Return [x, y] of the center of cell containing provided text 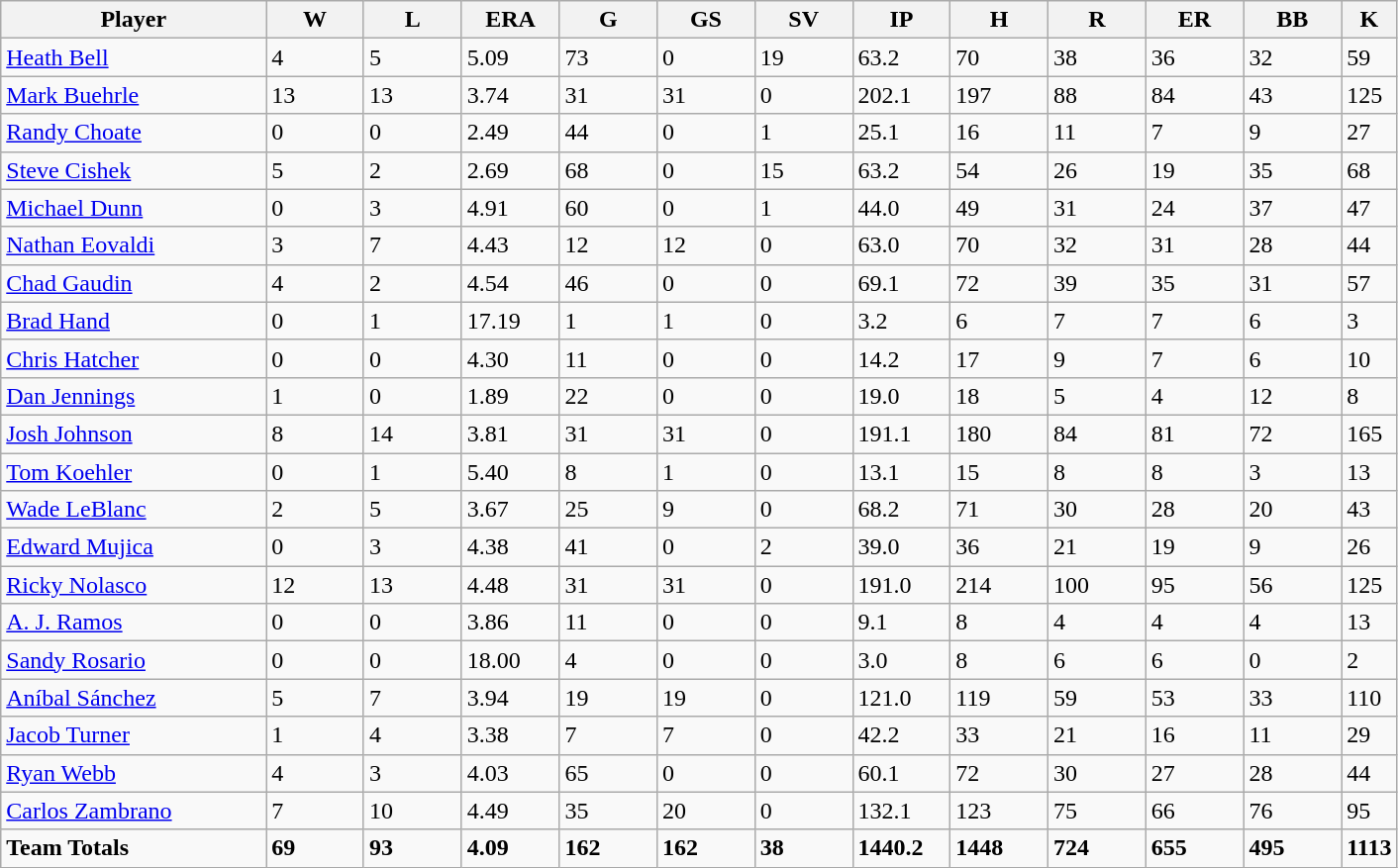
BB [1293, 20]
18 [1000, 396]
Steve Cishek [134, 170]
69 [315, 848]
46 [608, 283]
4.91 [511, 208]
132.1 [901, 811]
1448 [1000, 848]
25.1 [901, 133]
22 [608, 396]
4.03 [511, 773]
57 [1369, 283]
41 [608, 547]
39.0 [901, 547]
4.48 [511, 585]
K [1369, 20]
42.2 [901, 735]
Ricky Nolasco [134, 585]
47 [1369, 208]
24 [1194, 208]
29 [1369, 735]
2.49 [511, 133]
54 [1000, 170]
Nathan Eovaldi [134, 245]
191.0 [901, 585]
3.74 [511, 95]
4.09 [511, 848]
IP [901, 20]
Chris Hatcher [134, 358]
4.49 [511, 811]
13.1 [901, 472]
724 [1097, 848]
Edward Mujica [134, 547]
214 [1000, 585]
4.54 [511, 283]
44.0 [901, 208]
Mark Buehrle [134, 95]
A. J. Ramos [134, 623]
37 [1293, 208]
66 [1194, 811]
119 [1000, 698]
73 [608, 57]
5.09 [511, 57]
93 [412, 848]
3.0 [901, 660]
17.19 [511, 321]
3.81 [511, 434]
655 [1194, 848]
ERA [511, 20]
4.38 [511, 547]
R [1097, 20]
39 [1097, 283]
Jacob Turner [134, 735]
63.0 [901, 245]
191.1 [901, 434]
3.86 [511, 623]
121.0 [901, 698]
Michael Dunn [134, 208]
495 [1293, 848]
Player [134, 20]
81 [1194, 434]
14.2 [901, 358]
Randy Choate [134, 133]
14 [412, 434]
68.2 [901, 510]
71 [1000, 510]
56 [1293, 585]
75 [1097, 811]
G [608, 20]
65 [608, 773]
49 [1000, 208]
3.38 [511, 735]
Dan Jennings [134, 396]
ER [1194, 20]
60 [608, 208]
17 [1000, 358]
3.94 [511, 698]
W [315, 20]
Chad Gaudin [134, 283]
3.67 [511, 510]
110 [1369, 698]
1113 [1369, 848]
Aníbal Sánchez [134, 698]
Carlos Zambrano [134, 811]
Ryan Webb [134, 773]
53 [1194, 698]
123 [1000, 811]
76 [1293, 811]
GS [707, 20]
4.43 [511, 245]
Josh Johnson [134, 434]
18.00 [511, 660]
202.1 [901, 95]
180 [1000, 434]
60.1 [901, 773]
69.1 [901, 283]
Heath Bell [134, 57]
165 [1369, 434]
100 [1097, 585]
Brad Hand [134, 321]
L [412, 20]
19.0 [901, 396]
4.30 [511, 358]
88 [1097, 95]
SV [804, 20]
Team Totals [134, 848]
3.2 [901, 321]
25 [608, 510]
Tom Koehler [134, 472]
1440.2 [901, 848]
Wade LeBlanc [134, 510]
H [1000, 20]
197 [1000, 95]
2.69 [511, 170]
1.89 [511, 396]
Sandy Rosario [134, 660]
9.1 [901, 623]
5.40 [511, 472]
